Return [X, Y] of the center of cell containing provided text 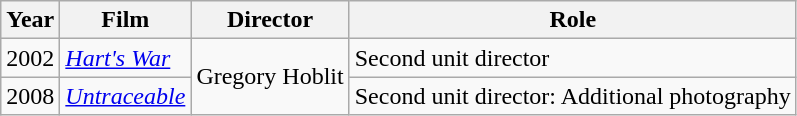
Second unit director [572, 58]
Year [30, 20]
Gregory Hoblit [270, 77]
Hart's War [126, 58]
2008 [30, 96]
Director [270, 20]
2002 [30, 58]
Untraceable [126, 96]
Role [572, 20]
Film [126, 20]
Second unit director: Additional photography [572, 96]
